Output the (X, Y) coordinate of the center of the cell containing the given text.  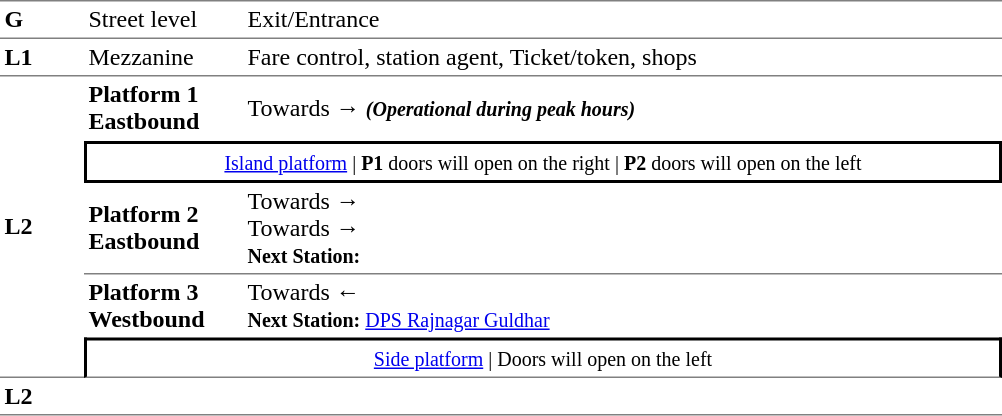
Platform 3Westbound (164, 306)
G (42, 20)
Fare control, station agent, Ticket/token, shops (622, 58)
Island platform | P1 doors will open on the right | P2 doors will open on the left (543, 162)
Platform 1Eastbound (164, 108)
Street level (164, 20)
Towards → Towards → Next Station: (622, 229)
Side platform | Doors will open on the left (543, 358)
Exit/Entrance (622, 20)
Platform 2Eastbound (164, 229)
Towards ← Next Station: DPS Rajnagar Guldhar (622, 306)
L1 (42, 58)
Mezzanine (164, 58)
Towards → (Operational during peak hours) (622, 108)
